Find where the given text appears and provide that cell's center as (x, y) coordinate. 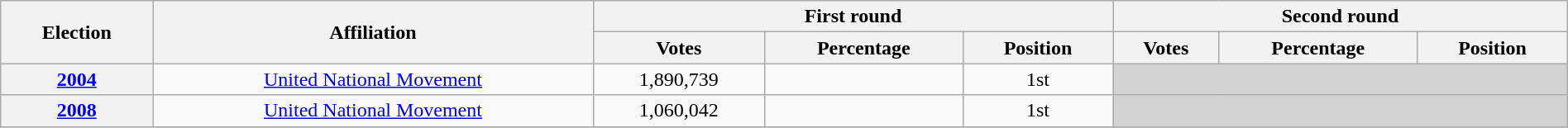
1,060,042 (678, 111)
First round (853, 17)
2004 (77, 79)
2008 (77, 111)
Election (77, 32)
1,890,739 (678, 79)
Second round (1341, 17)
Affiliation (373, 32)
